Determine the [X, Y] coordinate at the center of the cell enclosing the given text.  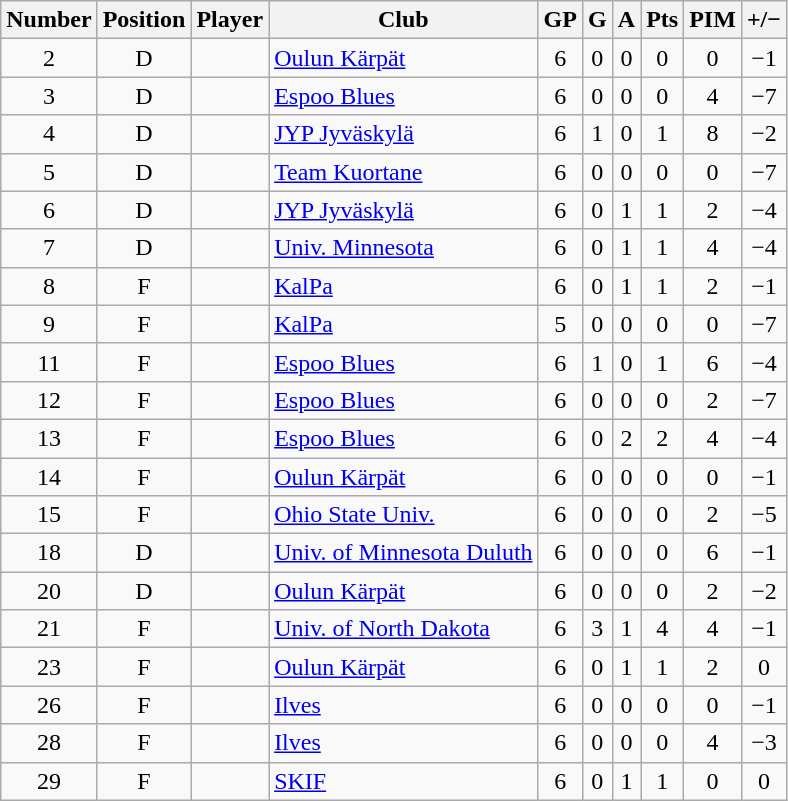
29 [49, 781]
Club [404, 20]
A [626, 20]
GP [560, 20]
26 [49, 705]
−5 [764, 515]
Univ. of Minnesota Duluth [404, 553]
+/− [764, 20]
Pts [662, 20]
Player [230, 20]
9 [49, 324]
G [597, 20]
Univ. Minnesota [404, 248]
Number [49, 20]
PIM [713, 20]
15 [49, 515]
28 [49, 743]
Team Kuortane [404, 172]
Position [144, 20]
SKIF [404, 781]
12 [49, 400]
14 [49, 477]
Univ. of North Dakota [404, 629]
11 [49, 362]
Ohio State Univ. [404, 515]
13 [49, 438]
20 [49, 591]
18 [49, 553]
7 [49, 248]
−3 [764, 743]
23 [49, 667]
21 [49, 629]
